Capture the cell that displays the provided text and extract its [x, y] central coordinate. 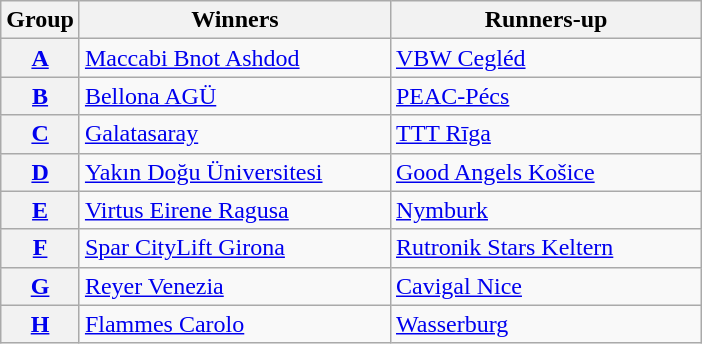
B [40, 96]
Spar CityLift Girona [234, 248]
Rutronik Stars Keltern [546, 248]
Good Angels Košice [546, 172]
G [40, 286]
Group [40, 20]
Cavigal Nice [546, 286]
Reyer Venezia [234, 286]
Winners [234, 20]
Nymburk [546, 210]
Runners-up [546, 20]
E [40, 210]
A [40, 58]
TTT Rīga [546, 134]
D [40, 172]
Wasserburg [546, 324]
Flammes Carolo [234, 324]
Bellona AGÜ [234, 96]
Virtus Eirene Ragusa [234, 210]
C [40, 134]
Galatasaray [234, 134]
H [40, 324]
F [40, 248]
PEAC-Pécs [546, 96]
VBW Cegléd [546, 58]
Yakın Doğu Üniversitesi [234, 172]
Maccabi Bnot Ashdod [234, 58]
